Return (X, Y) of the center of cell containing provided text 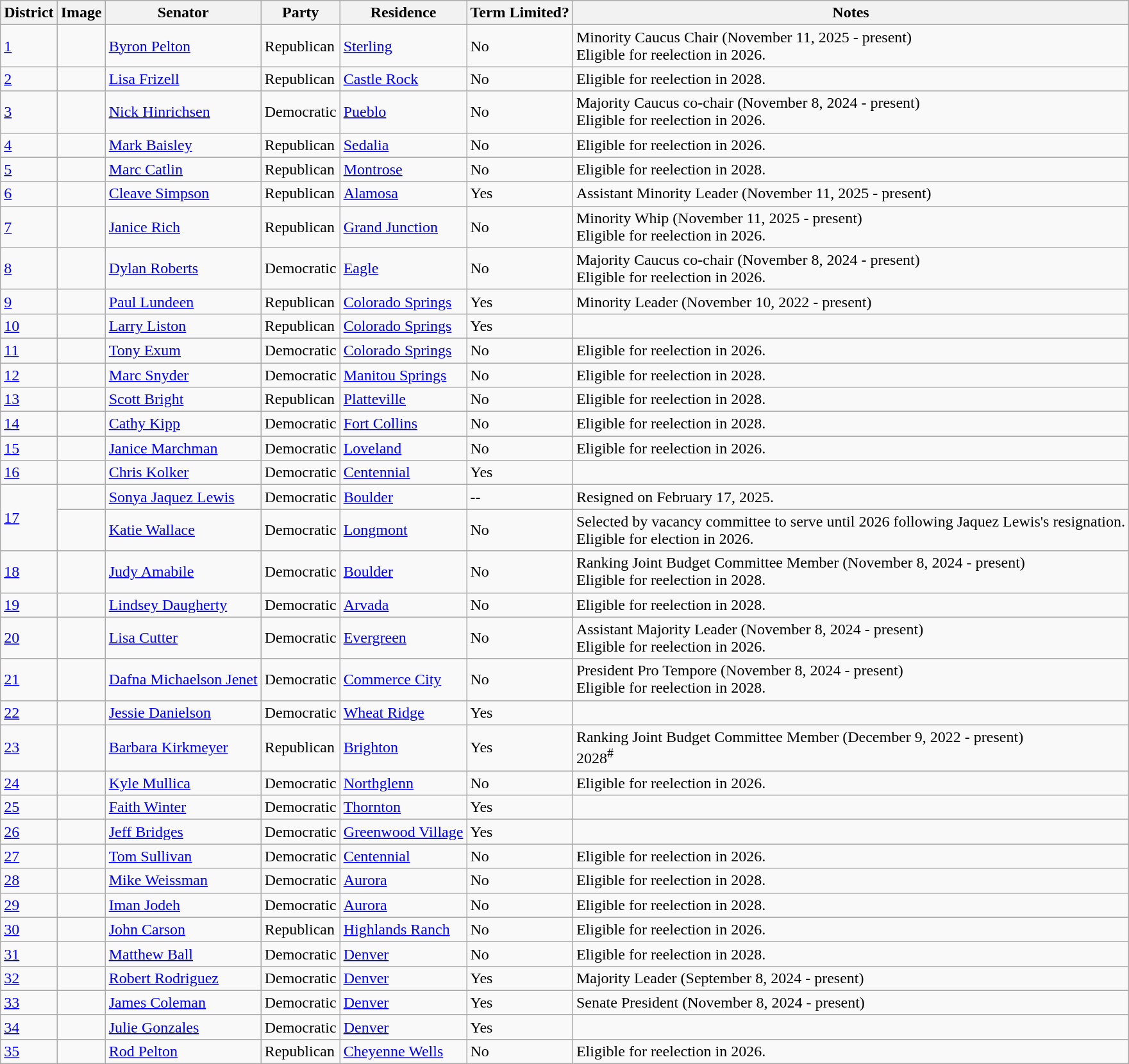
22 (29, 713)
Longmont (403, 530)
Pueblo (403, 112)
32 (29, 978)
28 (29, 881)
18 (29, 572)
1 (29, 46)
Majority Leader (September 8, 2024 - present) (850, 978)
5 (29, 169)
Cathy Kipp (183, 424)
Tony Exum (183, 350)
3 (29, 112)
James Coleman (183, 1002)
Manitou Springs (403, 375)
34 (29, 1027)
Janice Marchman (183, 448)
Eagle (403, 268)
11 (29, 350)
Fort Collins (403, 424)
23 (29, 748)
Minority Leader (November 10, 2022 - present) (850, 301)
Scott Bright (183, 400)
Nick Hinrichsen (183, 112)
Assistant Majority Leader (November 8, 2024 - present)Eligible for reelection in 2026. (850, 638)
7 (29, 227)
Northglenn (403, 783)
Janice Rich (183, 227)
Party (300, 13)
15 (29, 448)
Brighton (403, 748)
Paul Lundeen (183, 301)
29 (29, 905)
Kyle Mullica (183, 783)
12 (29, 375)
Grand Junction (403, 227)
19 (29, 605)
Cheyenne Wells (403, 1051)
4 (29, 145)
Dylan Roberts (183, 268)
Rod Pelton (183, 1051)
Ranking Joint Budget Committee Member (December 9, 2022 - present)2028# (850, 748)
Senator (183, 13)
Commerce City (403, 680)
Matthew Ball (183, 954)
17 (29, 518)
Thornton (403, 807)
Cleave Simpson (183, 194)
Notes (850, 13)
Marc Catlin (183, 169)
24 (29, 783)
Judy Amabile (183, 572)
Loveland (403, 448)
Senate President (November 8, 2024 - present) (850, 1002)
25 (29, 807)
26 (29, 832)
Minority Caucus Chair (November 11, 2025 - present)Eligible for reelection in 2026. (850, 46)
8 (29, 268)
Selected by vacancy committee to serve until 2026 following Jaquez Lewis's resignation.Eligible for election in 2026. (850, 530)
Resigned on February 17, 2025. (850, 497)
Lisa Cutter (183, 638)
Wheat Ridge (403, 713)
Sterling (403, 46)
33 (29, 1002)
Iman Jodeh (183, 905)
Highlands Ranch (403, 929)
13 (29, 400)
Sonya Jaquez Lewis (183, 497)
Term Limited? (519, 13)
9 (29, 301)
District (29, 13)
Residence (403, 13)
Platteville (403, 400)
Chris Kolker (183, 473)
Image (81, 13)
14 (29, 424)
Barbara Kirkmeyer (183, 748)
Marc Snyder (183, 375)
Julie Gonzales (183, 1027)
Jessie Danielson (183, 713)
Evergreen (403, 638)
-- (519, 497)
Montrose (403, 169)
Assistant Minority Leader (November 11, 2025 - present) (850, 194)
President Pro Tempore (November 8, 2024 - present)Eligible for reelection in 2028. (850, 680)
21 (29, 680)
Arvada (403, 605)
Mike Weissman (183, 881)
Mark Baisley (183, 145)
Minority Whip (November 11, 2025 - present)Eligible for reelection in 2026. (850, 227)
10 (29, 326)
2 (29, 79)
Ranking Joint Budget Committee Member (November 8, 2024 - present)Eligible for reelection in 2028. (850, 572)
35 (29, 1051)
30 (29, 929)
Katie Wallace (183, 530)
Tom Sullivan (183, 856)
16 (29, 473)
Castle Rock (403, 79)
Lindsey Daugherty (183, 605)
Robert Rodriguez (183, 978)
6 (29, 194)
Faith Winter (183, 807)
Sedalia (403, 145)
20 (29, 638)
27 (29, 856)
Lisa Frizell (183, 79)
Greenwood Village (403, 832)
Jeff Bridges (183, 832)
Larry Liston (183, 326)
Byron Pelton (183, 46)
31 (29, 954)
Alamosa (403, 194)
Dafna Michaelson Jenet (183, 680)
John Carson (183, 929)
